From the cell containing the given text, extract its center point as (X, Y) coordinate. 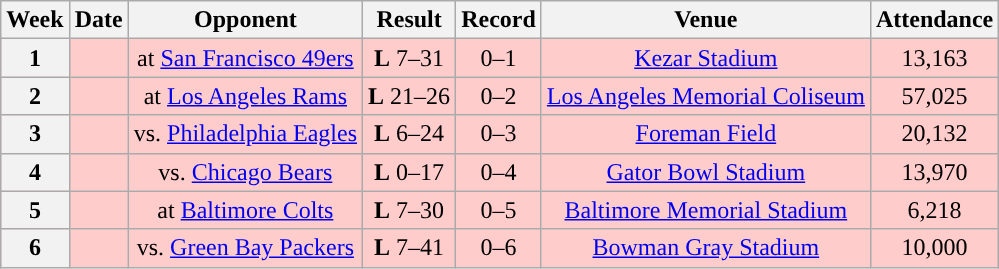
57,025 (934, 96)
Bowman Gray Stadium (706, 248)
6,218 (934, 210)
Los Angeles Memorial Coliseum (706, 96)
Baltimore Memorial Stadium (706, 210)
0–3 (499, 134)
13,970 (934, 172)
0–4 (499, 172)
10,000 (934, 248)
Foreman Field (706, 134)
0–6 (499, 248)
at Baltimore Colts (245, 210)
Kezar Stadium (706, 58)
Week (35, 20)
6 (35, 248)
2 (35, 96)
3 (35, 134)
4 (35, 172)
Opponent (245, 20)
vs. Philadelphia Eagles (245, 134)
20,132 (934, 134)
0–2 (499, 96)
L 0–17 (410, 172)
Record (499, 20)
L 6–24 (410, 134)
L 7–30 (410, 210)
0–5 (499, 210)
5 (35, 210)
at Los Angeles Rams (245, 96)
vs. Chicago Bears (245, 172)
0–1 (499, 58)
vs. Green Bay Packers (245, 248)
at San Francisco 49ers (245, 58)
13,163 (934, 58)
L 7–41 (410, 248)
Venue (706, 20)
Date (98, 20)
Gator Bowl Stadium (706, 172)
1 (35, 58)
Attendance (934, 20)
Result (410, 20)
L 21–26 (410, 96)
L 7–31 (410, 58)
